Capture the cell that displays the provided text and extract its (X, Y) central coordinate. 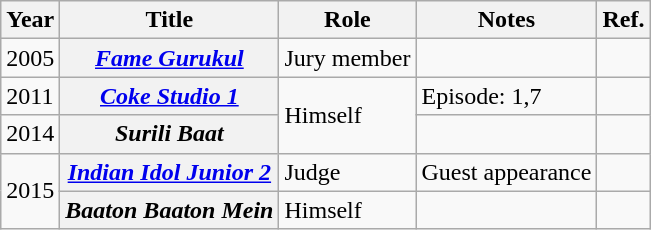
2011 (30, 96)
Notes (506, 20)
Coke Studio 1 (170, 96)
Guest appearance (506, 172)
Surili Baat (170, 134)
2005 (30, 58)
Episode: 1,7 (506, 96)
Role (348, 20)
Title (170, 20)
Fame Gurukul (170, 58)
Judge (348, 172)
Jury member (348, 58)
Indian Idol Junior 2 (170, 172)
Ref. (624, 20)
Baaton Baaton Mein (170, 210)
2015 (30, 191)
Year (30, 20)
2014 (30, 134)
